Provide the [x, y] coordinate of the cell's center where the given text is located.  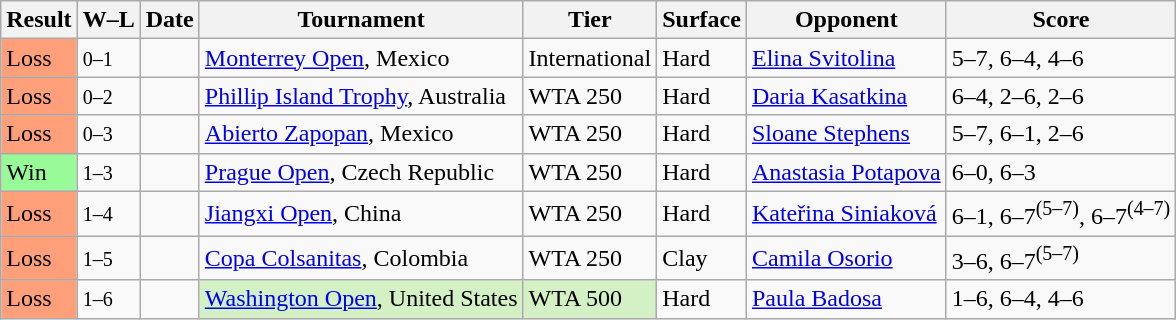
Abierto Zapopan, Mexico [361, 134]
Anastasia Potapova [846, 172]
Tournament [361, 20]
Tier [590, 20]
Copa Colsanitas, Colombia [361, 258]
Surface [702, 20]
Prague Open, Czech Republic [361, 172]
Score [1061, 20]
Kateřina Siniaková [846, 214]
0–3 [108, 134]
Result [39, 20]
Phillip Island Trophy, Australia [361, 96]
Date [170, 20]
Clay [702, 258]
5–7, 6–4, 4–6 [1061, 58]
W–L [108, 20]
Jiangxi Open, China [361, 214]
Opponent [846, 20]
Paula Badosa [846, 299]
1–3 [108, 172]
0–2 [108, 96]
5–7, 6–1, 2–6 [1061, 134]
3–6, 6–7(5–7) [1061, 258]
1–6, 6–4, 4–6 [1061, 299]
6–1, 6–7(5–7), 6–7(4–7) [1061, 214]
1–6 [108, 299]
Monterrey Open, Mexico [361, 58]
Camila Osorio [846, 258]
International [590, 58]
Daria Kasatkina [846, 96]
1–5 [108, 258]
1–4 [108, 214]
6–0, 6–3 [1061, 172]
WTA 500 [590, 299]
Win [39, 172]
Sloane Stephens [846, 134]
6–4, 2–6, 2–6 [1061, 96]
0–1 [108, 58]
Elina Svitolina [846, 58]
Washington Open, United States [361, 299]
